Detect which cell encompasses the target text, then output its (X, Y) center coordinate. 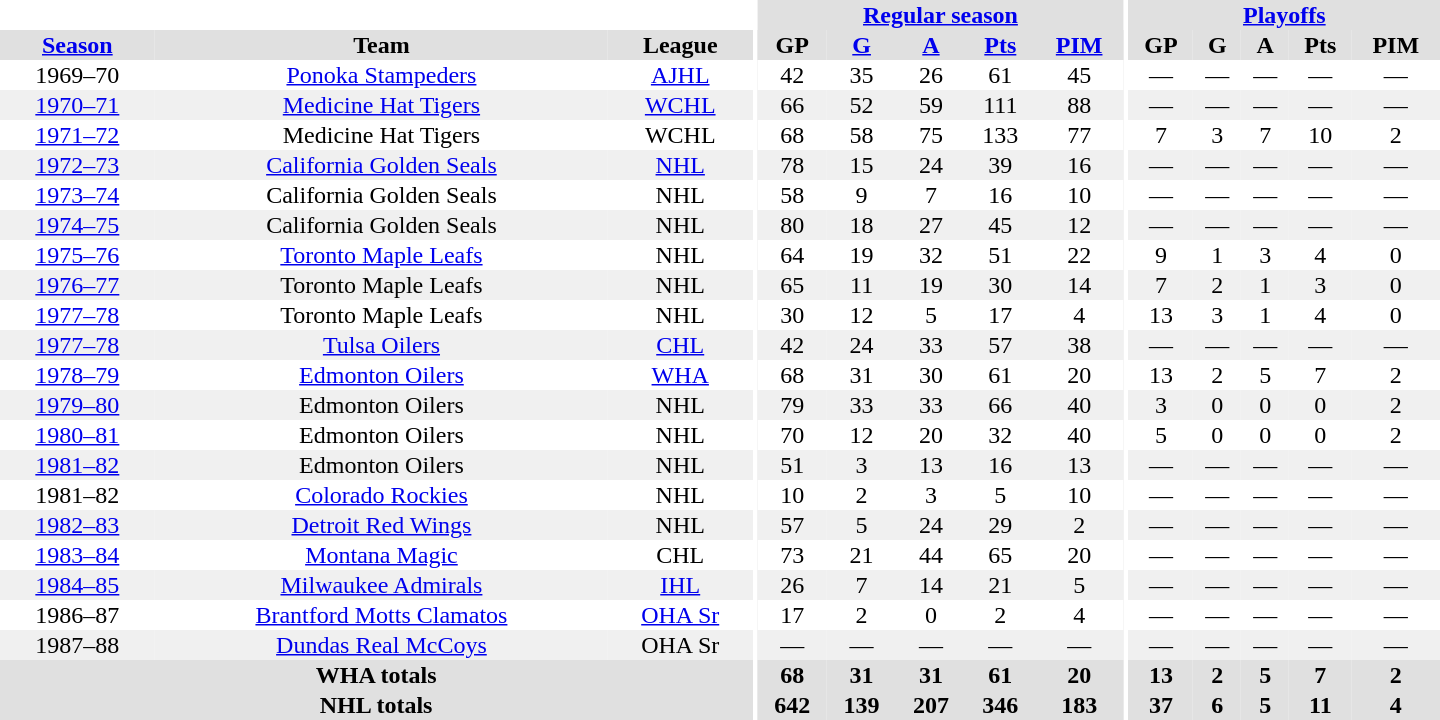
1986–87 (78, 615)
1973–74 (78, 195)
NHL totals (376, 705)
Tulsa Oilers (382, 345)
1974–75 (78, 225)
79 (792, 405)
111 (1000, 105)
WHA (680, 375)
Montana Magic (382, 555)
AJHL (680, 75)
1984–85 (78, 585)
37 (1162, 705)
1976–77 (78, 285)
139 (862, 705)
League (680, 45)
133 (1000, 135)
Season (78, 45)
642 (792, 705)
75 (930, 135)
1980–81 (78, 435)
52 (862, 105)
Regular season (941, 15)
Colorado Rockies (382, 495)
22 (1079, 255)
1978–79 (78, 375)
WHA totals (376, 675)
Playoffs (1284, 15)
1975–76 (78, 255)
1969–70 (78, 75)
80 (792, 225)
346 (1000, 705)
183 (1079, 705)
IHL (680, 585)
6 (1217, 705)
15 (862, 165)
88 (1079, 105)
35 (862, 75)
Brantford Motts Clamatos (382, 615)
1972–73 (78, 165)
1982–83 (78, 525)
39 (1000, 165)
Ponoka Stampeders (382, 75)
77 (1079, 135)
44 (930, 555)
38 (1079, 345)
Milwaukee Admirals (382, 585)
1987–88 (78, 645)
27 (930, 225)
70 (792, 435)
29 (1000, 525)
1983–84 (78, 555)
1970–71 (78, 105)
64 (792, 255)
1971–72 (78, 135)
78 (792, 165)
Team (382, 45)
18 (862, 225)
1979–80 (78, 405)
59 (930, 105)
Detroit Red Wings (382, 525)
207 (930, 705)
73 (792, 555)
Dundas Real McCoys (382, 645)
